Scan for the cell matching the given text and deliver its (X, Y) coordinate at center. 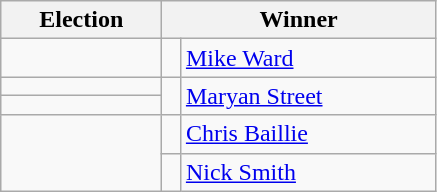
Mike Ward (308, 58)
Winner (299, 20)
Maryan Street (308, 96)
Election (82, 20)
Chris Baillie (308, 134)
Nick Smith (308, 172)
